Pinpoint the cell where the given text exists, returning its (x, y) midpoint coordinate. 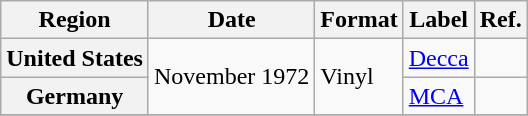
Decca (438, 58)
Vinyl (359, 77)
Label (438, 20)
Ref. (500, 20)
United States (75, 58)
Format (359, 20)
Germany (75, 96)
November 1972 (231, 77)
Date (231, 20)
MCA (438, 96)
Region (75, 20)
